Pinpoint the cell where the given text exists, returning its (X, Y) midpoint coordinate. 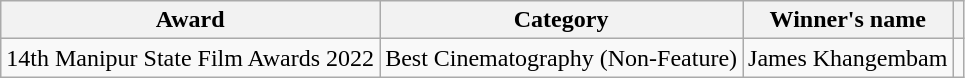
Category (562, 20)
14th Manipur State Film Awards 2022 (190, 58)
James Khangembam (848, 58)
Winner's name (848, 20)
Award (190, 20)
Best Cinematography (Non-Feature) (562, 58)
